Scan for the cell matching the given text and deliver its (x, y) coordinate at center. 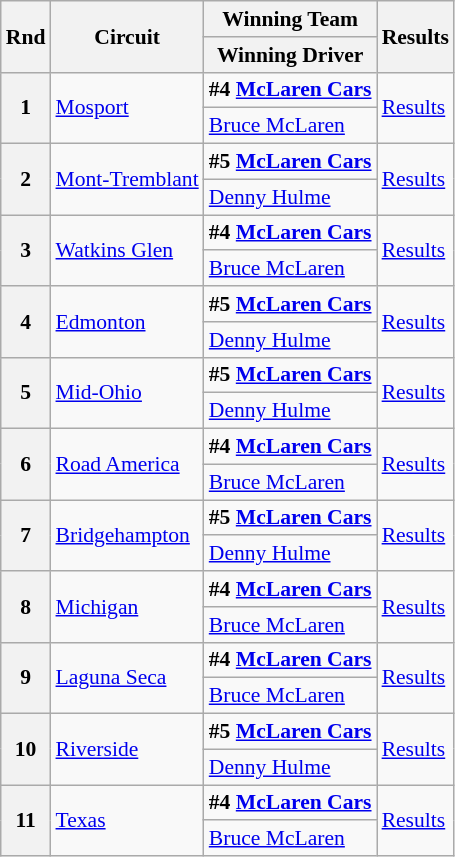
11 (26, 820)
9 (26, 678)
Mosport (126, 108)
10 (26, 750)
Winning Driver (290, 55)
6 (26, 464)
5 (26, 392)
Winning Team (290, 19)
Mont-Tremblant (126, 180)
Michigan (126, 606)
3 (26, 250)
Mid-Ohio (126, 392)
1 (26, 108)
2 (26, 180)
Watkins Glen (126, 250)
Laguna Seca (126, 678)
Circuit (126, 36)
Road America (126, 464)
4 (26, 322)
Riverside (126, 750)
Texas (126, 820)
Rnd (26, 36)
7 (26, 536)
Bridgehampton (126, 536)
Edmonton (126, 322)
8 (26, 606)
